Return (x, y) of the center of cell containing provided text 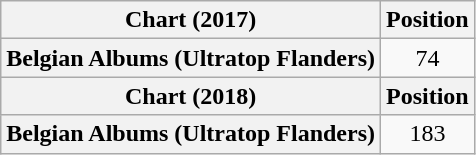
Chart (2018) (191, 96)
Chart (2017) (191, 20)
74 (428, 58)
183 (428, 134)
